Find where the given text appears and provide that cell's center as [x, y] coordinate. 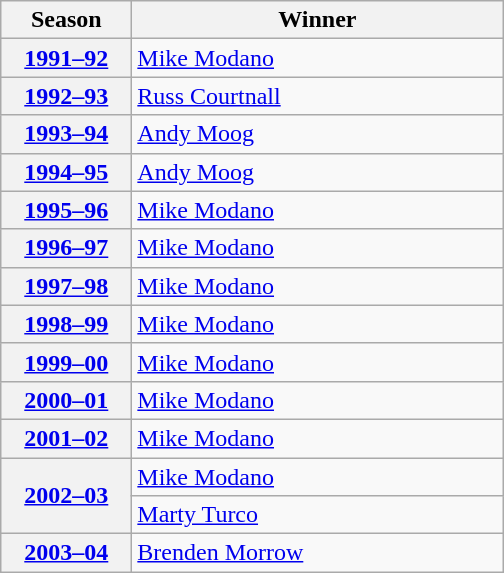
1997–98 [66, 286]
1998–99 [66, 324]
1995–96 [66, 210]
Winner [318, 20]
Brenden Morrow [318, 553]
2000–01 [66, 400]
1993–94 [66, 134]
1992–93 [66, 96]
2003–04 [66, 553]
2001–02 [66, 438]
Marty Turco [318, 515]
1996–97 [66, 248]
2002–03 [66, 496]
1994–95 [66, 172]
Season [66, 20]
Russ Courtnall [318, 96]
1999–00 [66, 362]
1991–92 [66, 58]
